Output the [X, Y] coordinate of the center of the cell containing the given text.  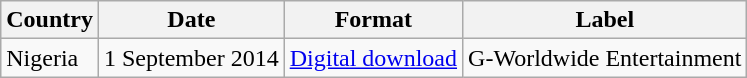
G-Worldwide Entertainment [605, 58]
Format [373, 20]
Date [191, 20]
Digital download [373, 58]
Country [50, 20]
Nigeria [50, 58]
Label [605, 20]
1 September 2014 [191, 58]
